Locate the cell with the specified text and output its [X, Y] center coordinate. 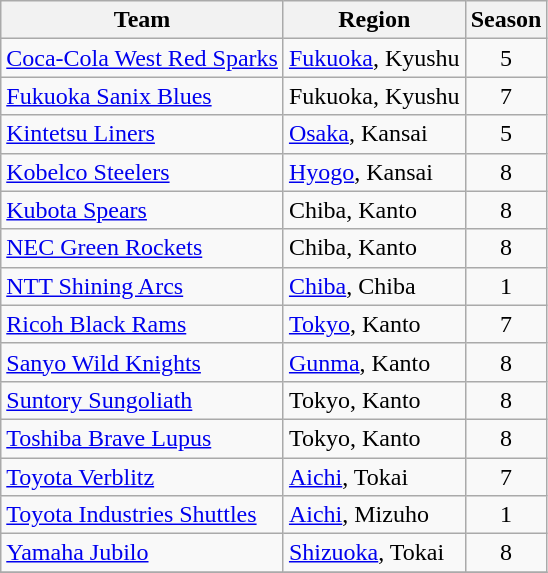
Chiba, Chiba [374, 286]
Hyogo, Kansai [374, 172]
Region [374, 20]
Osaka, Kansai [374, 134]
NEC Green Rockets [142, 248]
NTT Shining Arcs [142, 286]
Toshiba Brave Lupus [142, 438]
Team [142, 20]
Shizuoka, Tokai [374, 553]
Coca-Cola West Red Sparks [142, 58]
Aichi, Tokai [374, 477]
Sanyo Wild Knights [142, 362]
Suntory Sungoliath [142, 400]
Aichi, Mizuho [374, 515]
Gunma, Kanto [374, 362]
Kintetsu Liners [142, 134]
Ricoh Black Rams [142, 324]
Fukuoka Sanix Blues [142, 96]
Toyota Industries Shuttles [142, 515]
Season [506, 20]
Yamaha Jubilo [142, 553]
Toyota Verblitz [142, 477]
Kubota Spears [142, 210]
Kobelco Steelers [142, 172]
